Identify which cell holds the provided text, then report its [X, Y] central coordinate. 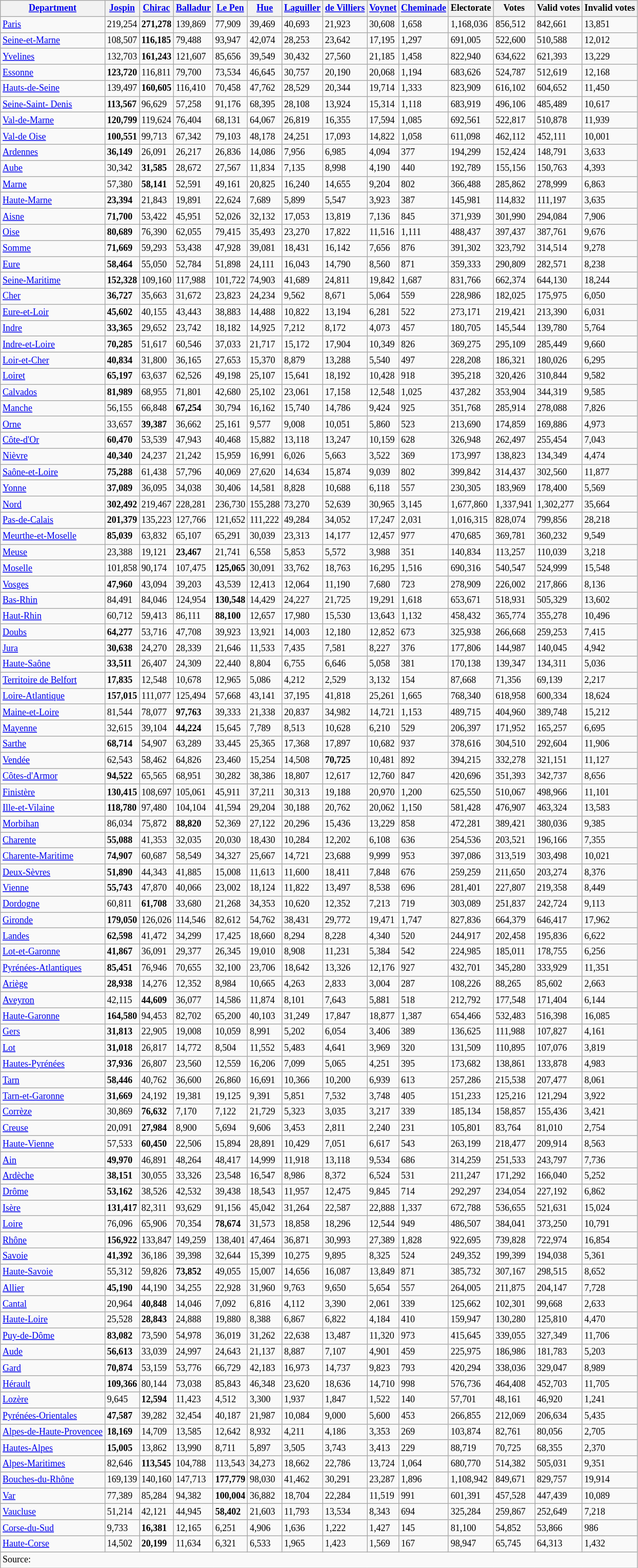
6,026 [303, 457]
799,856 [559, 520]
157,015 [122, 696]
119,624 [157, 120]
Oise [53, 232]
15,172 [303, 344]
11,705 [609, 1384]
20,344 [345, 88]
Loire [53, 1224]
Marne [53, 185]
847 [424, 776]
Jospin [122, 8]
182,025 [514, 297]
107,475 [194, 569]
60,546 [194, 344]
70,354 [194, 1224]
21,923 [345, 25]
3,635 [609, 200]
10,159 [383, 440]
219,467 [157, 504]
621,393 [559, 56]
269 [424, 1432]
30,993 [345, 1240]
225,975 [471, 1351]
17,368 [303, 744]
24,111 [265, 265]
Balladur [194, 8]
8,989 [609, 1368]
1,200 [424, 792]
Yvelines [53, 56]
44,190 [157, 1288]
5,203 [609, 1351]
33,657 [122, 424]
Finistère [53, 792]
87,668 [471, 680]
16,206 [265, 1064]
Meurthe-et-Moselle [53, 536]
15,024 [609, 1208]
Le Pen [230, 8]
13,990 [194, 1448]
125,662 [471, 1304]
11,706 [609, 1336]
12,594 [157, 1400]
104,788 [194, 1463]
15,740 [303, 408]
6,755 [303, 664]
7,051 [345, 1144]
217,866 [559, 584]
Department [53, 8]
Loire-Atlantique [53, 696]
927 [424, 968]
18,543 [265, 1191]
130,280 [514, 1320]
249,352 [471, 1256]
1,058 [424, 136]
7,643 [345, 999]
Seine-et-Marne [53, 40]
252,649 [559, 1512]
514,382 [514, 1463]
25,261 [383, 696]
3,522 [383, 457]
793 [424, 1368]
17,904 [345, 344]
192,789 [471, 168]
14,429 [265, 600]
78,674 [230, 1224]
497 [424, 360]
57,533 [122, 1144]
228,208 [471, 360]
5,058 [383, 664]
44,945 [194, 1512]
21,137 [265, 1351]
102,301 [514, 1304]
23,642 [345, 40]
7,213 [383, 904]
327,349 [559, 1336]
53,159 [157, 1368]
4,094 [383, 152]
40,187 [230, 1416]
25,365 [265, 744]
389,748 [559, 712]
14,655 [345, 185]
323,792 [514, 248]
6,524 [383, 1176]
366,488 [471, 185]
66,848 [157, 408]
155,288 [265, 504]
476,907 [514, 808]
Cher [53, 297]
34,327 [230, 856]
6,646 [345, 664]
410 [424, 1320]
57,701 [471, 1400]
Cheminade [424, 8]
54,978 [194, 1336]
26,407 [157, 664]
636 [424, 840]
64,826 [194, 760]
136,625 [471, 1032]
14,999 [265, 1160]
16,991 [265, 457]
22,888 [383, 1208]
4,641 [345, 1048]
14,488 [265, 312]
73,534 [230, 72]
1,427 [383, 1528]
2,811 [345, 1128]
204,147 [559, 1288]
4,073 [383, 328]
Eure [53, 265]
22,587 [345, 1208]
257,286 [471, 1080]
285,914 [514, 408]
180,705 [471, 328]
45,602 [122, 312]
17,425 [230, 936]
22,624 [230, 200]
342,737 [559, 776]
5,036 [609, 664]
155,156 [514, 168]
1,516 [424, 569]
827,836 [471, 920]
40,069 [230, 472]
1,194 [424, 72]
116,811 [157, 72]
5,323 [303, 1112]
5,384 [383, 952]
922,695 [471, 1240]
14,502 [122, 1543]
7,170 [194, 1112]
4,973 [609, 424]
Meuse [53, 552]
17,093 [345, 136]
6,816 [265, 1304]
4,474 [609, 457]
47,870 [157, 888]
369 [424, 457]
19,188 [345, 792]
203,521 [514, 840]
21,725 [345, 600]
113,567 [122, 105]
273,171 [471, 312]
Hautes-Alpes [53, 1448]
359,333 [471, 265]
206,634 [559, 1416]
8,986 [303, 1176]
Côte-d'Or [53, 440]
18,662 [303, 1463]
39,387 [157, 424]
169,139 [122, 1480]
Cantal [53, 1304]
722,974 [559, 1240]
125,216 [514, 1096]
17,962 [609, 920]
152,424 [514, 152]
83,082 [122, 1336]
16,085 [609, 1016]
151,233 [471, 1096]
47,587 [122, 1416]
3,748 [383, 1096]
11,423 [194, 1400]
304,510 [514, 744]
79,488 [194, 40]
45,951 [194, 217]
31,262 [265, 1336]
10,620 [303, 904]
152,328 [122, 280]
194,299 [471, 152]
8,984 [230, 984]
12,965 [230, 680]
4,906 [265, 1528]
6,251 [230, 1528]
40,340 [122, 457]
209,914 [559, 1144]
Lot-et-Garonne [53, 952]
Corrèze [53, 1112]
531 [424, 1176]
281,401 [471, 888]
7,415 [609, 632]
25,667 [265, 856]
138,861 [514, 1064]
Ardèche [53, 1176]
20,068 [383, 72]
611,098 [471, 136]
518 [424, 999]
138,823 [514, 457]
Lozère [53, 1400]
7,136 [383, 217]
32,035 [194, 840]
57,796 [194, 472]
5,483 [303, 1048]
12,760 [383, 776]
63,832 [157, 536]
33,039 [157, 1351]
149,259 [194, 1240]
150,763 [559, 168]
Ardennes [53, 152]
320,426 [514, 377]
16,381 [157, 1528]
82,612 [230, 920]
9,351 [609, 1463]
26,217 [194, 152]
Nord [53, 504]
12,176 [383, 968]
59,293 [157, 248]
19,125 [230, 1096]
694 [424, 1512]
3,217 [383, 1112]
108,697 [157, 792]
7,789 [265, 728]
114,546 [194, 920]
57,668 [230, 696]
8,504 [230, 1048]
70,655 [194, 968]
27,653 [230, 360]
369,275 [471, 344]
211,875 [514, 1288]
9,204 [383, 185]
5,435 [609, 1416]
60,687 [157, 856]
20,030 [230, 840]
Aisne [53, 217]
18,660 [265, 936]
32,644 [230, 1256]
59,826 [157, 1271]
85,602 [559, 984]
696 [424, 888]
4,112 [303, 1304]
385,732 [471, 1271]
10,089 [609, 1496]
4,470 [609, 1320]
98,947 [471, 1543]
20,062 [383, 808]
14,656 [303, 1271]
165,257 [559, 728]
7,736 [609, 1160]
683,919 [471, 105]
23,270 [303, 232]
314,514 [559, 248]
40,066 [194, 888]
39,203 [194, 584]
6,321 [230, 1543]
5,540 [383, 360]
199,399 [514, 1256]
Hautes-Pyrénées [53, 1064]
3,300 [265, 1400]
13,583 [609, 808]
7,435 [303, 649]
23,467 [194, 552]
399,842 [471, 472]
107,076 [559, 1048]
489,715 [471, 712]
43,094 [157, 584]
1,677,860 [471, 504]
3,413 [383, 1448]
8,061 [609, 1080]
452,111 [559, 136]
88,100 [230, 616]
303,498 [559, 856]
307,167 [514, 1271]
Drôme [53, 1191]
4,393 [609, 168]
68,955 [157, 392]
2,217 [609, 680]
6,295 [609, 360]
30,282 [230, 776]
13,851 [609, 25]
12,617 [345, 776]
34,052 [345, 520]
397,437 [514, 232]
26,091 [157, 152]
47,708 [194, 632]
18,807 [303, 776]
259,259 [471, 872]
36,600 [194, 1080]
Hérault [53, 1384]
68,395 [265, 105]
100,551 [122, 136]
117,988 [194, 280]
160,605 [157, 88]
11,320 [383, 1336]
145,981 [471, 200]
1,747 [424, 920]
18,182 [230, 328]
30,432 [303, 56]
25,528 [122, 1320]
7,099 [303, 1064]
125,810 [559, 1320]
8,449 [609, 888]
212,792 [471, 999]
395,218 [471, 377]
65,200 [230, 1016]
13,602 [609, 600]
13,862 [157, 1448]
7,581 [345, 649]
351 [424, 552]
3,923 [383, 200]
9,424 [383, 408]
53,438 [194, 248]
161,243 [157, 56]
6,822 [345, 1320]
723 [424, 584]
73,270 [303, 504]
8,804 [265, 664]
15,005 [122, 1448]
15,548 [609, 569]
625,550 [471, 792]
3,004 [383, 984]
11,834 [265, 168]
20,296 [303, 824]
175,975 [559, 297]
21,242 [194, 457]
236,730 [230, 504]
18,124 [265, 888]
Ille-et-Vilaine [53, 808]
13,247 [345, 440]
21,646 [230, 649]
5,086 [265, 680]
849,671 [514, 1480]
292,297 [471, 1191]
Invalid votes [609, 8]
Haute-Garonne [53, 1016]
74,903 [265, 280]
255,454 [559, 440]
64,277 [122, 632]
Gironde [53, 920]
131,417 [122, 1208]
822,940 [471, 56]
301,990 [514, 217]
74,907 [122, 856]
41,392 [122, 1256]
Loiret [53, 377]
292,604 [559, 744]
57,258 [194, 105]
1,618 [424, 600]
Nièvre [53, 457]
43,539 [230, 584]
18,296 [345, 1224]
287 [424, 984]
Isère [53, 1208]
11,533 [265, 649]
86,034 [122, 824]
9,585 [609, 392]
5,853 [303, 552]
7,043 [609, 440]
6,985 [345, 152]
39,438 [230, 1191]
71,801 [194, 392]
24,811 [345, 280]
169,886 [559, 424]
31,249 [303, 1016]
373,250 [559, 1224]
202,458 [514, 936]
11,552 [265, 1048]
Vienne [53, 888]
17,847 [345, 1016]
17,594 [383, 120]
Ariège [53, 984]
23,823 [230, 297]
254,536 [471, 840]
28,843 [157, 1320]
171,952 [514, 728]
228,986 [471, 297]
18,244 [609, 280]
21,717 [265, 344]
6,622 [609, 936]
180,026 [559, 360]
38,526 [157, 1191]
8,932 [265, 1432]
339,055 [514, 1336]
290,809 [514, 265]
1,085 [424, 120]
19,891 [194, 200]
224,985 [471, 952]
63,637 [157, 377]
Rhône [53, 1240]
12,642 [230, 1432]
2,833 [345, 984]
1,847 [345, 1400]
892 [424, 760]
101,858 [122, 569]
1,241 [609, 1400]
12,657 [265, 616]
576,736 [471, 1384]
Vaucluse [53, 1512]
30,342 [122, 168]
76,946 [157, 968]
88,820 [194, 824]
88,265 [514, 984]
40,155 [157, 312]
Calvados [53, 392]
11,600 [303, 872]
29,204 [265, 808]
19,381 [194, 1096]
104,104 [194, 808]
613 [424, 1080]
82,646 [122, 1463]
15,212 [609, 712]
65,197 [122, 377]
108,226 [471, 984]
278,999 [559, 185]
31,813 [122, 1032]
12,168 [609, 72]
196,166 [559, 840]
8,343 [383, 1512]
28,218 [609, 520]
10,628 [345, 728]
Savoie [53, 1256]
65,565 [157, 776]
3,743 [345, 1448]
344,319 [559, 392]
20,190 [345, 72]
11,793 [303, 1512]
Pas-de-Calais [53, 520]
Ain [53, 1160]
41,818 [345, 696]
14,177 [345, 536]
10,084 [303, 1416]
Aube [53, 168]
17,980 [303, 616]
24,234 [265, 297]
14,772 [194, 1048]
14,709 [157, 1432]
116,410 [194, 88]
30,091 [265, 569]
9,000 [345, 1416]
Haut-Rhin [53, 616]
46,891 [157, 1160]
618,958 [514, 696]
36,095 [157, 488]
28,891 [265, 1144]
3,145 [424, 504]
8,172 [345, 328]
37,936 [122, 1064]
37,195 [303, 696]
30,291 [345, 1480]
14,003 [303, 632]
1,111 [424, 232]
3,353 [383, 1432]
75,872 [157, 824]
31,669 [122, 1096]
16,691 [265, 1080]
36,882 [265, 1496]
10,021 [609, 856]
29,377 [194, 952]
1,108,942 [471, 1480]
80,144 [157, 1384]
46,920 [559, 1400]
51,214 [122, 1512]
9,895 [345, 1256]
84,046 [157, 600]
81,989 [122, 392]
16,043 [303, 265]
23,394 [122, 200]
31,672 [194, 297]
6,050 [609, 297]
85,843 [230, 1384]
23,002 [230, 888]
111,077 [157, 696]
31,800 [157, 360]
19,008 [194, 1032]
1,665 [424, 696]
17,195 [383, 40]
1,025 [424, 392]
23,313 [303, 536]
Laguiller [303, 8]
3,633 [609, 152]
30,313 [303, 792]
314,437 [514, 472]
15,641 [303, 377]
Haute-Savoie [53, 1271]
13,487 [345, 1336]
30,188 [303, 808]
856,512 [514, 25]
207,477 [559, 1080]
133,878 [559, 1064]
Hue [265, 8]
918 [424, 377]
7,956 [303, 152]
3,132 [383, 680]
298,515 [559, 1271]
52,591 [194, 185]
67,342 [194, 136]
10,059 [230, 1032]
518,931 [514, 600]
3,421 [609, 1112]
166,040 [559, 1176]
177,806 [471, 649]
134,349 [559, 457]
601,391 [471, 1496]
49,198 [230, 377]
108,507 [122, 40]
111,222 [265, 520]
Hauts-de-Seine [53, 88]
828,074 [514, 520]
45,911 [230, 792]
973 [424, 1336]
93,629 [194, 1208]
510,588 [559, 40]
34,299 [194, 936]
Paris [53, 25]
11,351 [609, 968]
17,247 [383, 520]
13,819 [345, 217]
676 [424, 872]
11,613 [265, 872]
26,807 [157, 1064]
54,762 [265, 920]
395 [424, 1064]
Bas-Rhin [53, 600]
14,634 [303, 472]
27,620 [265, 472]
30,055 [157, 1176]
2,370 [609, 1448]
73,038 [194, 1384]
133,847 [157, 1240]
581,428 [471, 808]
30,039 [265, 536]
8,908 [303, 952]
21,185 [383, 56]
15,254 [265, 760]
282,571 [559, 265]
10,791 [609, 1224]
387,761 [559, 232]
295,109 [514, 344]
18,431 [303, 248]
12,457 [383, 536]
3,390 [345, 1304]
23,061 [303, 392]
178,400 [559, 488]
26,836 [230, 152]
16,240 [303, 185]
5,851 [303, 1096]
264,005 [471, 1288]
Moselle [53, 569]
36,871 [303, 1240]
389,421 [514, 824]
130,548 [230, 600]
5,694 [230, 1128]
51,898 [230, 265]
127,766 [194, 520]
45,190 [122, 1288]
215,538 [514, 1080]
49,161 [230, 185]
76,632 [157, 1112]
1,118 [424, 105]
31,585 [157, 168]
29,652 [157, 328]
Tarn [53, 1080]
126,026 [157, 920]
1,569 [383, 1543]
38,386 [265, 776]
42,121 [157, 1512]
32,454 [194, 1416]
691,005 [471, 40]
7,680 [383, 584]
7,689 [265, 200]
38,883 [230, 312]
2,633 [609, 1304]
31,573 [265, 1224]
24,643 [230, 1351]
529 [424, 728]
1,222 [345, 1528]
23,548 [230, 1176]
11,877 [609, 472]
3,819 [609, 1048]
604,652 [559, 88]
28,339 [194, 649]
7,122 [230, 1112]
680,770 [471, 1463]
186,986 [514, 1351]
47,960 [122, 584]
20,199 [157, 1543]
Valid votes [559, 8]
71,356 [514, 680]
10,001 [609, 136]
79,415 [230, 232]
381 [424, 664]
24,192 [157, 1096]
63,289 [194, 744]
4,983 [609, 1064]
94,453 [157, 1016]
9,645 [122, 1400]
1,064 [424, 1463]
14,046 [194, 1304]
219,254 [122, 25]
58,464 [122, 265]
147,713 [194, 1480]
472,281 [471, 824]
65,107 [194, 536]
23,460 [230, 760]
148,791 [559, 152]
48,264 [194, 1160]
11,231 [345, 952]
62,543 [122, 760]
40,103 [265, 1016]
42,680 [230, 392]
10,200 [345, 1080]
432,701 [471, 968]
13,921 [265, 632]
55,743 [122, 888]
2,240 [383, 1128]
36,165 [194, 360]
9,039 [383, 472]
181,783 [559, 1351]
39,469 [265, 25]
Votes [514, 8]
231 [424, 1128]
62,055 [194, 232]
13,194 [345, 312]
23,287 [383, 1480]
170,138 [471, 664]
47,943 [194, 440]
12,202 [345, 840]
18,624 [609, 696]
314,259 [471, 1160]
11,101 [609, 792]
134,311 [559, 664]
96,629 [157, 105]
Pyrénées-Orientales [53, 1416]
Corse-du-Sud [53, 1528]
1,937 [303, 1400]
21,729 [265, 1112]
229 [424, 1448]
Electorate [471, 8]
Jura [53, 649]
70,458 [230, 88]
19,842 [383, 280]
10,275 [303, 1256]
8,563 [609, 1144]
97,763 [194, 712]
739,828 [514, 1240]
33,365 [122, 328]
195,836 [559, 936]
105,061 [194, 792]
13,924 [345, 105]
83,764 [514, 1128]
25,102 [265, 392]
130,415 [122, 792]
12,475 [345, 1191]
12,165 [194, 1528]
36,019 [230, 1336]
68,951 [194, 776]
26,345 [230, 952]
520 [424, 936]
266,855 [471, 1416]
485,489 [559, 105]
155,436 [559, 1112]
39,549 [265, 56]
6,862 [609, 1191]
7,355 [609, 840]
285,449 [559, 344]
1,297 [424, 40]
7,906 [609, 217]
302,560 [559, 472]
34,255 [194, 1288]
420,294 [471, 1368]
110,895 [514, 1048]
113,257 [514, 552]
116,185 [157, 40]
12,064 [303, 584]
1,333 [424, 88]
686 [424, 1160]
Morbihan [53, 824]
60,450 [157, 1144]
48,178 [265, 136]
52,369 [230, 824]
1,150 [424, 808]
353,904 [514, 392]
389 [424, 1032]
7,656 [383, 248]
32,132 [265, 217]
234,054 [514, 1191]
Indre [53, 328]
12,012 [609, 40]
20,837 [303, 712]
68,714 [122, 744]
27,560 [345, 56]
65,745 [514, 1543]
9,999 [383, 856]
9,763 [303, 1288]
654,466 [471, 1016]
113,543 [230, 1463]
12,180 [345, 632]
140 [424, 1400]
829,757 [559, 1480]
9,845 [383, 1191]
75,288 [122, 472]
211,650 [514, 872]
462,112 [514, 136]
262,497 [514, 440]
24,270 [157, 649]
118,780 [122, 808]
185,011 [514, 952]
12,852 [383, 632]
54,907 [157, 744]
5,860 [383, 424]
320 [424, 1048]
36,662 [194, 424]
9,278 [609, 248]
3,218 [609, 552]
925 [424, 408]
9,534 [383, 1160]
9,113 [609, 904]
43,443 [194, 312]
85,656 [230, 56]
4,211 [303, 1432]
23,388 [122, 552]
36,077 [194, 999]
3,406 [383, 1032]
8,652 [609, 1271]
15,894 [230, 1144]
42,074 [265, 40]
53,716 [157, 632]
109,366 [122, 1384]
99,668 [559, 1304]
91,176 [230, 105]
387 [424, 200]
Lot [53, 1048]
39,104 [157, 728]
158,857 [514, 1112]
13,288 [345, 360]
5,569 [609, 488]
17,822 [345, 232]
213,690 [471, 424]
664,379 [514, 920]
27,389 [383, 1240]
100,004 [230, 1496]
3,922 [609, 1096]
23,742 [194, 328]
Voynet [383, 8]
14,581 [265, 488]
42,183 [265, 1368]
Haute-Corse [53, 1543]
Dordogne [53, 904]
55,050 [157, 265]
76,096 [122, 1224]
6,867 [303, 1320]
31,960 [265, 1288]
79,103 [230, 136]
10,617 [609, 105]
18,642 [303, 968]
22,928 [230, 1288]
91,156 [230, 1208]
36,091 [157, 952]
21,741 [230, 552]
1,896 [424, 1480]
6,144 [609, 999]
523 [424, 424]
61,708 [157, 904]
36,727 [122, 297]
62,526 [194, 377]
22,638 [303, 1336]
464,408 [514, 1384]
Charente [53, 840]
949 [424, 1224]
Orne [53, 424]
49,970 [122, 1160]
Chirac [157, 8]
98,030 [265, 1480]
8,238 [609, 265]
6,558 [265, 552]
201,379 [122, 520]
65,906 [157, 1224]
30,869 [122, 1112]
19,914 [609, 1480]
39,398 [194, 1256]
26,860 [230, 1080]
22,284 [345, 1496]
24,237 [157, 457]
25,107 [265, 377]
690,316 [471, 569]
8,671 [345, 297]
23,620 [303, 1384]
53,162 [122, 1191]
378,616 [471, 744]
8,879 [303, 360]
1,687 [424, 280]
121,652 [230, 520]
228,281 [194, 504]
12,413 [265, 584]
540,547 [514, 569]
Territoire de Belfort [53, 680]
653,671 [471, 600]
105,801 [471, 1128]
9,733 [122, 1528]
85,451 [122, 968]
71,669 [122, 248]
826 [424, 344]
1,168,036 [471, 25]
22,506 [194, 1144]
109,160 [157, 280]
7,728 [609, 1288]
73,590 [157, 1336]
Val-de Oise [53, 136]
1,522 [383, 1400]
35,493 [265, 232]
139,780 [559, 328]
278,088 [559, 408]
58,446 [122, 1080]
10,678 [194, 680]
19,471 [383, 920]
Gard [53, 1368]
11,516 [383, 232]
226,002 [514, 584]
47,928 [230, 248]
125,065 [230, 569]
858 [424, 824]
121,294 [559, 1096]
177,548 [514, 999]
57,380 [122, 185]
38,431 [303, 920]
111,988 [514, 1032]
70,285 [122, 344]
15,370 [265, 360]
110,039 [559, 552]
35,663 [157, 297]
470,685 [471, 536]
140,160 [157, 1480]
7,212 [303, 328]
17,897 [345, 744]
16,355 [345, 120]
14,822 [383, 136]
345,280 [514, 968]
333,929 [559, 968]
28,253 [303, 40]
21,843 [157, 200]
213,390 [559, 312]
23,688 [345, 856]
18,858 [303, 1224]
Charente-Maritime [53, 856]
14,710 [383, 1384]
Essonne [53, 72]
6,863 [609, 185]
14,786 [345, 408]
13,534 [345, 1512]
644,130 [559, 280]
19,880 [230, 1320]
3,505 [303, 1448]
11,939 [609, 120]
55,088 [122, 840]
263,199 [471, 1144]
13,497 [345, 888]
452,703 [559, 1384]
227,807 [514, 888]
194,038 [559, 1256]
20,762 [345, 808]
49,055 [230, 1271]
505,329 [559, 600]
22,905 [157, 1032]
28,938 [122, 984]
3,988 [383, 552]
15,959 [230, 457]
14,086 [265, 152]
93,947 [230, 40]
4,340 [383, 936]
2,061 [383, 1304]
41,353 [157, 840]
20,825 [265, 185]
47,464 [265, 1240]
5,064 [383, 297]
40,693 [303, 25]
41,689 [303, 280]
285,862 [514, 185]
81,100 [471, 1528]
516,398 [559, 1016]
31,264 [303, 1208]
44,224 [194, 728]
67,254 [194, 408]
4,251 [383, 1064]
34,273 [265, 1463]
4,263 [303, 984]
54,852 [514, 1528]
937 [424, 744]
211,247 [471, 1176]
34,038 [194, 488]
17,158 [345, 392]
68,355 [559, 1448]
4,184 [383, 1320]
543 [424, 1144]
498,966 [559, 792]
107,827 [559, 1032]
4,186 [345, 1432]
33,445 [230, 744]
6,256 [609, 952]
185,134 [471, 1112]
1,636 [303, 1528]
3,035 [345, 1112]
823,909 [471, 88]
1,458 [424, 56]
15,882 [265, 440]
86,111 [194, 616]
15,645 [230, 728]
39,282 [157, 1416]
27,567 [230, 168]
488,437 [471, 232]
458,432 [471, 616]
15,314 [383, 105]
Haute-Saône [53, 664]
56,155 [122, 408]
78,077 [157, 712]
15,874 [345, 472]
522,817 [514, 120]
80,689 [122, 232]
Aude [53, 1351]
512,619 [559, 72]
85,284 [157, 1496]
171,292 [514, 1176]
522,600 [514, 40]
310,844 [559, 377]
111,197 [559, 200]
8,538 [383, 888]
Sarthe [53, 744]
82,702 [194, 1016]
103,874 [471, 1432]
23,560 [194, 1064]
672,788 [471, 1208]
394,215 [471, 760]
Seine-Saint- Denis [53, 105]
457,528 [514, 1496]
325,938 [471, 632]
1,828 [424, 1240]
49,284 [303, 520]
1,302,277 [559, 504]
8,998 [345, 168]
294,084 [559, 217]
22,786 [345, 1463]
338,036 [514, 1368]
9,823 [383, 1368]
16,162 [265, 408]
Eure-et-Loir [53, 312]
14,925 [265, 328]
Seine-Maritime [53, 280]
203,274 [559, 872]
173,682 [471, 1064]
37,033 [230, 344]
70,874 [122, 1368]
11,190 [345, 584]
8,991 [265, 1032]
36,186 [157, 1256]
Source: [319, 1560]
19,121 [157, 552]
365,774 [514, 616]
10,428 [383, 377]
1,016,315 [471, 520]
33,326 [194, 1176]
Vosges [53, 584]
46,645 [265, 72]
302,492 [122, 504]
845 [424, 217]
14,737 [345, 1368]
18,636 [345, 1384]
5,065 [345, 1064]
39,333 [230, 712]
40,848 [157, 1304]
124,954 [194, 600]
8,900 [194, 1128]
58,141 [157, 185]
991 [424, 1496]
8,376 [609, 872]
13,724 [383, 1463]
43,141 [265, 696]
876 [424, 248]
6,031 [609, 312]
26,817 [157, 1048]
1,432 [609, 1543]
32,100 [230, 968]
41,867 [122, 952]
6,533 [265, 1543]
616,102 [514, 88]
30,965 [383, 504]
14,276 [157, 984]
496,106 [514, 105]
325,284 [471, 1512]
58,402 [230, 1512]
2,754 [609, 1128]
8,388 [265, 1320]
5,654 [383, 1288]
82,311 [157, 1208]
9,008 [303, 424]
186,321 [514, 360]
53,422 [157, 217]
842,661 [559, 25]
369,781 [514, 536]
8,228 [345, 936]
259,867 [514, 1512]
457 [424, 328]
140,834 [471, 552]
82,761 [514, 1432]
6,281 [383, 312]
19,010 [265, 952]
19,714 [383, 88]
521,631 [559, 1208]
8,372 [345, 1176]
13,849 [383, 1271]
41,462 [303, 1480]
20,091 [122, 1128]
Mayenne [53, 728]
6,617 [383, 1144]
440 [424, 168]
9,660 [609, 344]
30,406 [230, 488]
14,586 [230, 999]
140,045 [559, 649]
18,192 [345, 377]
15,008 [230, 872]
76,390 [157, 232]
559 [424, 297]
41,472 [157, 936]
714 [424, 1191]
56,613 [122, 1351]
21,338 [265, 712]
8,828 [303, 488]
Tarn-et-Garonne [53, 1096]
831,766 [471, 280]
7,135 [303, 168]
51,890 [122, 872]
11,450 [609, 88]
71,700 [122, 217]
303,089 [471, 904]
5,897 [265, 1448]
9,549 [609, 536]
113,545 [157, 1463]
536,655 [514, 1208]
5,663 [345, 457]
39,923 [230, 632]
10,366 [303, 1080]
6,118 [383, 488]
27,122 [265, 824]
20,970 [383, 792]
251,837 [514, 904]
5,899 [303, 200]
99,713 [157, 136]
4,161 [609, 1032]
14,790 [345, 265]
5,252 [609, 1176]
17,053 [303, 217]
278,909 [471, 584]
242,724 [559, 904]
167 [424, 1543]
18,704 [303, 1496]
230,305 [471, 488]
5,572 [345, 552]
Vendée [53, 760]
139,869 [194, 25]
2,663 [609, 984]
40,468 [230, 440]
132,703 [122, 56]
3,453 [303, 1128]
177,779 [230, 1480]
Alpes-Maritimes [53, 1463]
12,544 [383, 1224]
9,577 [265, 424]
600,334 [559, 696]
505,031 [559, 1463]
36,149 [122, 152]
7,107 [345, 1351]
522 [424, 312]
62,598 [122, 936]
719 [424, 904]
33,511 [122, 664]
Yonne [53, 488]
53,866 [559, 1528]
437,282 [471, 392]
524,999 [559, 569]
10,665 [265, 984]
4,512 [230, 1400]
16,087 [345, 1271]
79,700 [194, 72]
219,358 [559, 888]
Haute-Marne [53, 200]
Doubs [53, 632]
1,423 [345, 1543]
5,202 [303, 1032]
46,348 [265, 1384]
64,313 [559, 1543]
1,153 [424, 712]
1,658 [424, 25]
15,436 [345, 824]
9,391 [265, 1096]
10,349 [383, 344]
Var [53, 1496]
84,491 [122, 600]
53,539 [157, 440]
37,211 [265, 792]
542 [424, 952]
25,161 [230, 424]
326,948 [471, 440]
69,139 [559, 680]
21,603 [265, 1512]
391,302 [471, 248]
64,067 [265, 120]
32,615 [122, 728]
7,532 [345, 1096]
52,026 [230, 217]
21,987 [265, 1416]
10,051 [345, 424]
384,041 [514, 1224]
532,483 [514, 1016]
266,668 [514, 632]
405 [424, 1096]
Indre-et-Loire [53, 344]
34,353 [265, 904]
14,508 [303, 760]
11,906 [609, 744]
376 [424, 649]
1,337,941 [514, 504]
244,917 [471, 936]
7,848 [383, 872]
9,562 [303, 297]
768,340 [471, 696]
123,720 [122, 72]
60,470 [122, 440]
40,834 [122, 360]
81,010 [559, 1128]
953 [424, 856]
16,142 [345, 248]
Aveyron [53, 999]
Gers [53, 1032]
Somme [53, 248]
986 [609, 1528]
6,108 [383, 840]
101,722 [230, 280]
420,696 [471, 776]
510,878 [559, 120]
45,042 [265, 1208]
131,509 [471, 1048]
33,762 [303, 569]
453 [424, 1416]
48,161 [514, 1400]
18,877 [383, 1016]
329,047 [559, 1368]
53,776 [194, 1368]
13,585 [194, 1432]
10,688 [345, 488]
2,031 [424, 520]
26,819 [303, 120]
Creuse [53, 1128]
164,580 [122, 1016]
47,762 [265, 88]
634,622 [514, 56]
77,389 [122, 1496]
12,559 [230, 1064]
24,997 [194, 1351]
998 [424, 1384]
4,190 [383, 168]
37,089 [122, 488]
510,067 [514, 792]
447,439 [559, 1496]
8,101 [303, 999]
80,056 [559, 1432]
5,881 [383, 999]
23,706 [265, 968]
28,529 [303, 88]
30,608 [383, 25]
18,763 [345, 569]
9,650 [345, 1288]
88,719 [471, 1448]
2,529 [345, 680]
41,594 [230, 808]
8,560 [383, 265]
9,582 [609, 377]
94,382 [194, 1496]
6,695 [609, 728]
138,401 [230, 1240]
321,151 [559, 760]
10,284 [303, 840]
8,227 [383, 649]
6,210 [383, 728]
48,417 [230, 1160]
13,643 [383, 616]
145 [424, 1528]
977 [424, 536]
60,712 [122, 616]
332,278 [514, 760]
51,617 [157, 344]
38,151 [122, 1176]
76,404 [194, 120]
24,251 [303, 136]
24,888 [194, 1320]
219,421 [514, 312]
4,901 [383, 1351]
646,417 [559, 920]
55,312 [122, 1271]
9,676 [609, 232]
183,969 [514, 488]
52,784 [194, 265]
2,705 [609, 1432]
227,192 [559, 1191]
120,799 [122, 120]
41,885 [194, 872]
31,018 [122, 1048]
17,835 [122, 680]
13,326 [345, 968]
10,429 [303, 1144]
18,411 [345, 872]
73,852 [194, 1271]
179,050 [122, 920]
20,964 [122, 1304]
486,507 [471, 1224]
259,253 [559, 632]
673 [424, 632]
29,772 [345, 920]
18,169 [122, 1432]
459 [424, 1351]
Alpes-de-Haute-Provencee [53, 1432]
251,533 [514, 1160]
16,547 [265, 1176]
28,672 [194, 168]
81,544 [122, 712]
171,404 [559, 999]
22,440 [230, 664]
Bouches-du-Rhône [53, 1480]
404,960 [514, 712]
7,218 [609, 1512]
11,127 [609, 760]
121,607 [194, 56]
178,755 [559, 952]
94,522 [122, 776]
11,634 [194, 1543]
18,430 [265, 840]
1,132 [424, 616]
Haute-Loire [53, 1320]
5,361 [609, 1256]
Maine-et-Loire [53, 712]
16,854 [609, 1240]
Haute-Vienne [53, 1144]
397,086 [471, 856]
30,757 [303, 72]
360,232 [559, 536]
1,337 [424, 1208]
28,108 [303, 105]
15,399 [265, 1256]
313,519 [514, 856]
351,393 [514, 776]
5,547 [345, 200]
21,268 [230, 904]
8,325 [383, 1256]
9,385 [609, 824]
33,680 [194, 904]
Loir-et-Cher [53, 360]
174,859 [514, 424]
35,664 [609, 504]
9,606 [265, 1128]
8,294 [303, 936]
42,532 [194, 1191]
1,387 [424, 1016]
68,131 [230, 120]
15,007 [265, 1271]
3,969 [383, 1048]
60,811 [122, 904]
15,530 [345, 616]
42,115 [122, 999]
11,874 [265, 999]
Val-de-Marne [53, 120]
90,174 [157, 569]
463,324 [559, 808]
5,600 [383, 1416]
355,278 [559, 616]
Allier [53, 1288]
10,682 [383, 744]
Puy-de-Dôme [53, 1336]
7,092 [230, 1304]
243,797 [559, 1160]
173,997 [471, 457]
212,069 [514, 1416]
66,729 [230, 1368]
114,832 [514, 200]
16,295 [383, 569]
44,343 [157, 872]
10,822 [303, 312]
10,481 [383, 760]
159,947 [471, 1320]
144,987 [514, 649]
34,982 [345, 712]
371,939 [471, 217]
628 [424, 440]
8,711 [230, 1448]
30,794 [230, 408]
8,887 [303, 1351]
662,374 [514, 280]
145,544 [514, 328]
4,212 [303, 680]
11,918 [303, 1160]
Côtes-d'Armor [53, 776]
11,957 [303, 1191]
61,438 [157, 472]
218,477 [514, 1144]
8,656 [609, 776]
206,397 [471, 728]
Landes [53, 936]
8,513 [303, 728]
11,822 [303, 888]
156,922 [122, 1240]
24,227 [303, 600]
77,909 [230, 25]
Saône-et-Loire [53, 472]
10,496 [609, 616]
415,645 [471, 1336]
271,278 [157, 25]
39,081 [265, 248]
524,787 [514, 72]
11,519 [383, 1496]
27,984 [157, 1128]
351,768 [471, 408]
85,039 [122, 536]
Deux-Sèvres [53, 872]
24,309 [194, 664]
1,965 [303, 1543]
377 [424, 152]
Manche [53, 408]
5,764 [609, 328]
58,462 [157, 760]
58,549 [194, 856]
125,494 [194, 696]
6,939 [383, 1080]
135,223 [157, 520]
de Villiers [345, 8]
19,291 [383, 600]
40,762 [157, 1080]
44,609 [157, 999]
6,054 [345, 1032]
30,638 [122, 649]
692,561 [471, 120]
683,626 [471, 72]
154 [424, 680]
4,942 [609, 649]
139,347 [514, 664]
Pyrénées-Atlantiques [53, 968]
52,639 [345, 504]
139,497 [122, 88]
65,291 [230, 536]
59,413 [157, 616]
7,826 [609, 408]
16,973 [303, 1368]
524 [424, 1256]
380,036 [559, 824]
97,480 [157, 808]
8,136 [609, 584]
